Output the [X, Y] coordinate of the center of the cell containing the given text.  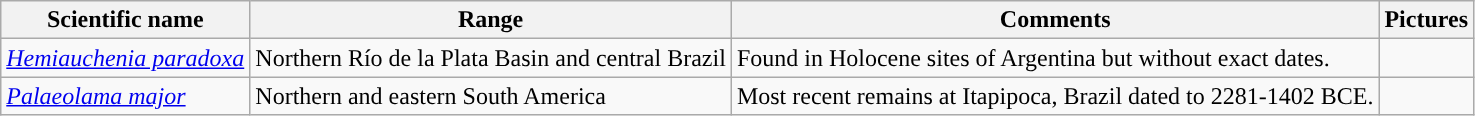
Pictures [1426, 20]
Range [491, 20]
Northern and eastern South America [491, 96]
Scientific name [126, 20]
Comments [1055, 20]
Northern Río de la Plata Basin and central Brazil [491, 58]
Most recent remains at Itapipoca, Brazil dated to 2281-1402 BCE. [1055, 96]
Found in Holocene sites of Argentina but without exact dates. [1055, 58]
Palaeolama major [126, 96]
Hemiauchenia paradoxa [126, 58]
